Extract the (X, Y) coordinate from the center of the cell holding the provided text.  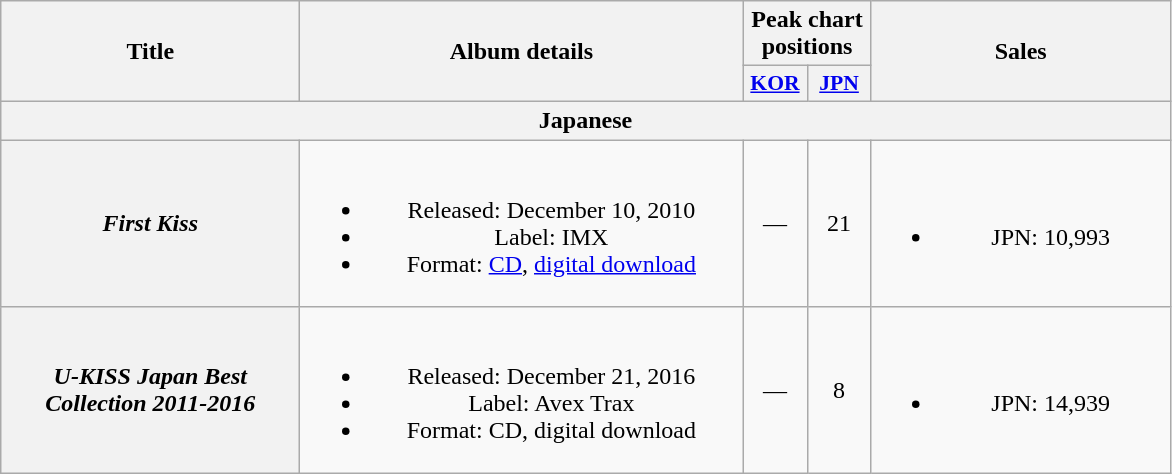
Sales (1020, 52)
Japanese (586, 120)
8 (839, 390)
Title (150, 52)
Album details (522, 52)
U-KISS Japan Best Collection 2011-2016 (150, 390)
JPN: 10,993 (1020, 224)
First Kiss (150, 224)
Released: December 10, 2010Label: IMXFormat: CD, digital download (522, 224)
JPN: 14,939 (1020, 390)
Released: December 21, 2016Label: Avex TraxFormat: CD, digital download (522, 390)
JPN (839, 84)
21 (839, 224)
KOR (775, 84)
Peak chart positions (807, 34)
